Scan for the cell matching the given text and deliver its (x, y) coordinate at center. 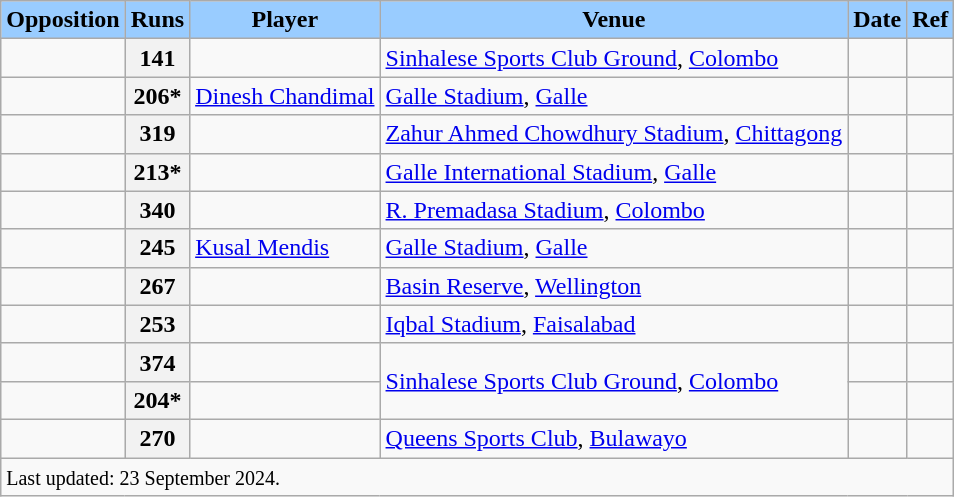
204* (157, 400)
Galle International Stadium, Galle (614, 172)
Iqbal Stadium, Faisalabad (614, 324)
Venue (614, 20)
Player (285, 20)
Date (878, 20)
245 (157, 248)
Runs (157, 20)
340 (157, 210)
141 (157, 58)
Basin Reserve, Wellington (614, 286)
374 (157, 362)
R. Premadasa Stadium, Colombo (614, 210)
267 (157, 286)
Kusal Mendis (285, 248)
Last updated: 23 September 2024. (478, 477)
206* (157, 96)
253 (157, 324)
270 (157, 438)
Dinesh Chandimal (285, 96)
213* (157, 172)
Zahur Ahmed Chowdhury Stadium, Chittagong (614, 134)
319 (157, 134)
Ref (930, 20)
Opposition (63, 20)
Queens Sports Club, Bulawayo (614, 438)
